Extract the [x, y] coordinate from the center of the cell holding the provided text.  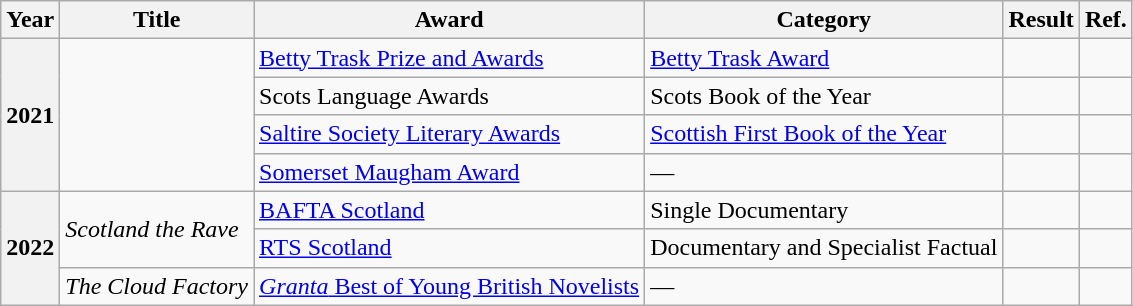
2021 [30, 115]
Somerset Maugham Award [450, 172]
Result [1041, 20]
Category [824, 20]
Granta Best of Young British Novelists [450, 286]
Betty Trask Prize and Awards [450, 58]
2022 [30, 248]
Betty Trask Award [824, 58]
Scots Language Awards [450, 96]
Saltire Society Literary Awards [450, 134]
Title [157, 20]
Single Documentary [824, 210]
Scottish First Book of the Year [824, 134]
Award [450, 20]
Ref. [1106, 20]
Year [30, 20]
Documentary and Specialist Factual [824, 248]
Scots Book of the Year [824, 96]
Scotland the Rave [157, 229]
RTS Scotland [450, 248]
BAFTA Scotland [450, 210]
The Cloud Factory [157, 286]
